Search for the cell housing the specified text and yield its (x, y) center coordinate. 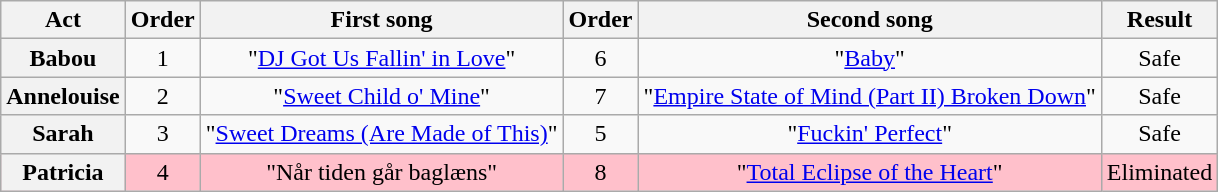
"Baby" (870, 58)
8 (600, 172)
1 (162, 58)
Result (1159, 20)
5 (600, 134)
"Sweet Child o' Mine" (382, 96)
"Total Eclipse of the Heart" (870, 172)
Sarah (63, 134)
4 (162, 172)
"Empire State of Mind (Part II) Broken Down" (870, 96)
Annelouise (63, 96)
Patricia (63, 172)
"Når tiden går baglæns" (382, 172)
Second song (870, 20)
Babou (63, 58)
7 (600, 96)
Act (63, 20)
"Sweet Dreams (Are Made of This)" (382, 134)
2 (162, 96)
Eliminated (1159, 172)
3 (162, 134)
6 (600, 58)
"DJ Got Us Fallin' in Love" (382, 58)
First song (382, 20)
"Fuckin' Perfect" (870, 134)
